Capture the cell that displays the provided text and extract its [x, y] central coordinate. 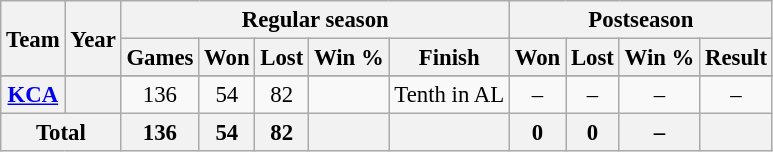
Tenth in AL [449, 95]
KCA [33, 95]
Team [33, 38]
Postseason [640, 20]
Total [61, 133]
Regular season [315, 20]
Result [736, 58]
Games [160, 58]
Year [93, 38]
Finish [449, 58]
